Pinpoint the cell where the given text exists, returning its (x, y) midpoint coordinate. 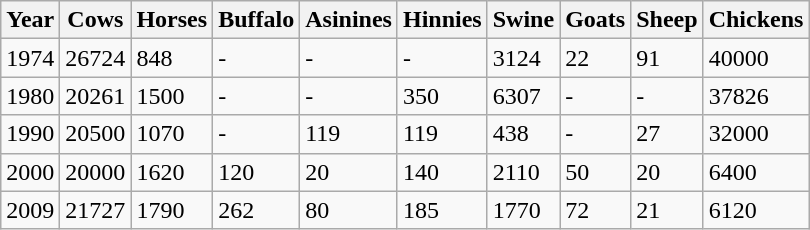
Horses (172, 20)
80 (349, 210)
Swine (523, 20)
32000 (756, 134)
Cows (96, 20)
26724 (96, 58)
350 (442, 96)
6400 (756, 172)
6307 (523, 96)
2009 (30, 210)
1770 (523, 210)
40000 (756, 58)
185 (442, 210)
2000 (30, 172)
262 (256, 210)
Sheep (667, 20)
20261 (96, 96)
Asinines (349, 20)
37826 (756, 96)
Goats (596, 20)
1500 (172, 96)
Chickens (756, 20)
120 (256, 172)
20500 (96, 134)
21 (667, 210)
1620 (172, 172)
Year (30, 20)
140 (442, 172)
1790 (172, 210)
22 (596, 58)
1990 (30, 134)
21727 (96, 210)
1980 (30, 96)
Hinnies (442, 20)
1070 (172, 134)
Buffalo (256, 20)
91 (667, 58)
438 (523, 134)
27 (667, 134)
50 (596, 172)
848 (172, 58)
6120 (756, 210)
3124 (523, 58)
72 (596, 210)
1974 (30, 58)
2110 (523, 172)
20000 (96, 172)
